Scan for the cell matching the given text and deliver its [X, Y] coordinate at center. 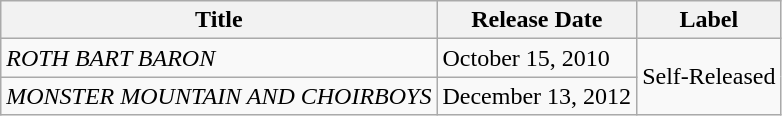
Self-Released [709, 77]
October 15, 2010 [537, 58]
Title [219, 20]
Label [709, 20]
Release Date [537, 20]
MONSTER MOUNTAIN AND CHOIRBOYS [219, 96]
December 13, 2012 [537, 96]
ROTH BART BARON [219, 58]
